Return the [X, Y] coordinate for the center point of the cell that contains the specified text.  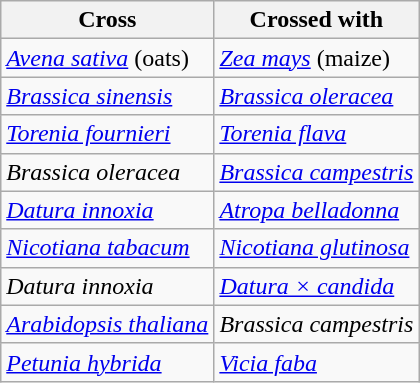
Avena sativa (oats) [108, 58]
Petunia hybrida [108, 362]
Crossed with [316, 20]
Nicotiana tabacum [108, 248]
Brassica sinensis [108, 96]
Atropa belladonna [316, 210]
Cross [108, 20]
Torenia fournieri [108, 134]
Zea mays (maize) [316, 58]
Nicotiana glutinosa [316, 248]
Arabidopsis thaliana [108, 324]
Datura × candida [316, 286]
Vicia faba [316, 362]
Torenia flava [316, 134]
